Determine the [X, Y] coordinate at the center of the cell enclosing the given text.  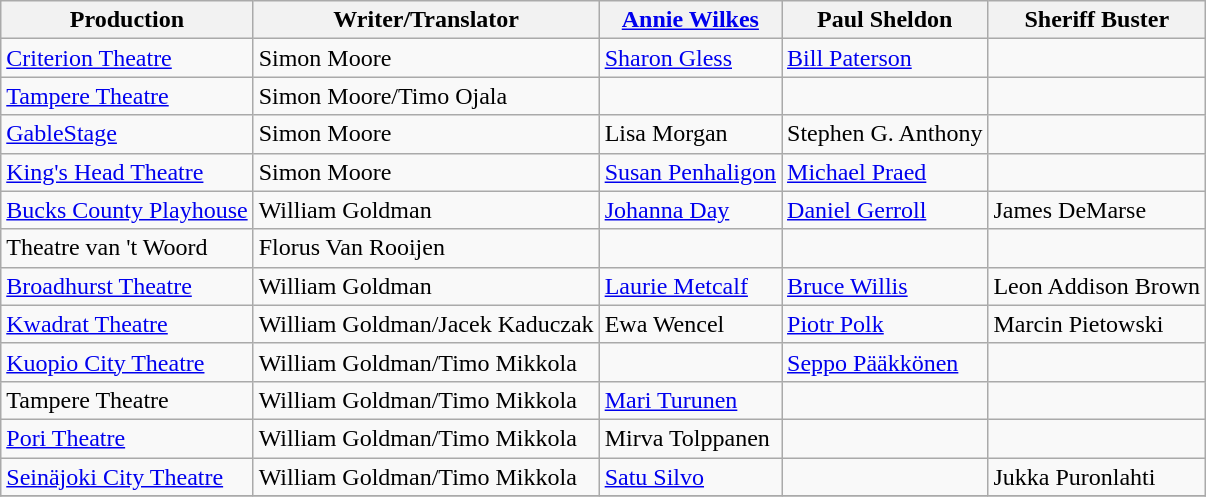
Kuopio City Theatre [127, 362]
Michael Praed [885, 172]
Mirva Tolppanen [690, 438]
Criterion Theatre [127, 58]
Sheriff Buster [1097, 20]
Production [127, 20]
Pori Theatre [127, 438]
Piotr Polk [885, 324]
Marcin Pietowski [1097, 324]
Lisa Morgan [690, 134]
Annie Wilkes [690, 20]
Bruce Willis [885, 286]
Florus Van Rooijen [426, 248]
Stephen G. Anthony [885, 134]
Leon Addison Brown [1097, 286]
Simon Moore/Timo Ojala [426, 96]
Sharon Gless [690, 58]
Mari Turunen [690, 400]
Satu Silvo [690, 477]
Johanna Day [690, 210]
Ewa Wencel [690, 324]
Paul Sheldon [885, 20]
Seppo Pääkkönen [885, 362]
Broadhurst Theatre [127, 286]
Bill Paterson [885, 58]
Laurie Metcalf [690, 286]
Theatre van 't Woord [127, 248]
Seinäjoki City Theatre [127, 477]
Bucks County Playhouse [127, 210]
King's Head Theatre [127, 172]
Jukka Puronlahti [1097, 477]
Writer/Translator [426, 20]
James DeMarse [1097, 210]
Kwadrat Theatre [127, 324]
GableStage [127, 134]
William Goldman/Jacek Kaduczak [426, 324]
Daniel Gerroll [885, 210]
Susan Penhaligon [690, 172]
